Detect which cell encompasses the target text, then output its (x, y) center coordinate. 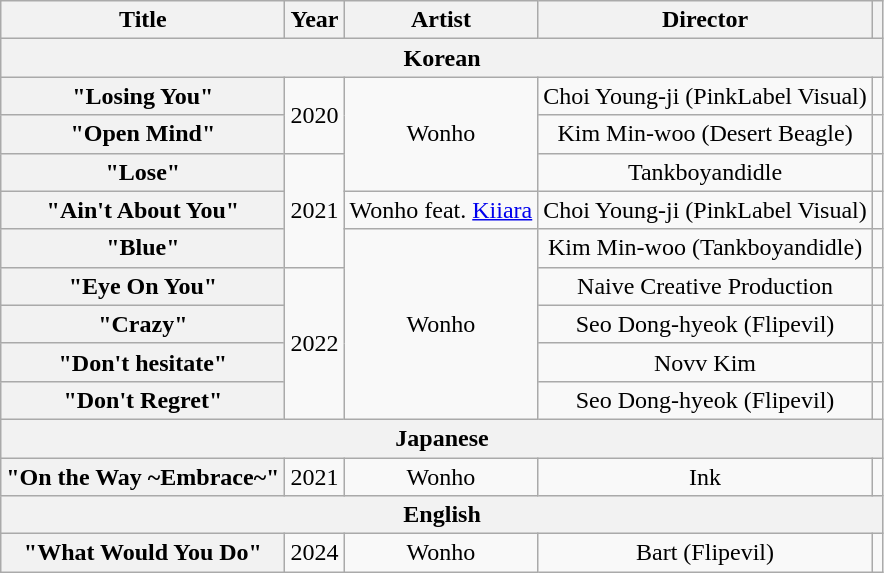
Director (706, 20)
Kim Min-woo (Desert Beagle) (706, 134)
Kim Min-woo (Tankboyandidle) (706, 248)
Title (143, 20)
"Losing You" (143, 96)
Year (314, 20)
Naive Creative Production (706, 286)
2020 (314, 115)
"Ain't About You" (143, 210)
English (442, 515)
2022 (314, 343)
2024 (314, 553)
"Open Mind" (143, 134)
"Don't hesitate" (143, 362)
"What Would You Do" (143, 553)
Artist (441, 20)
Japanese (442, 438)
Novv Kim (706, 362)
Tankboyandidle (706, 172)
"Lose" (143, 172)
Korean (442, 58)
"Don't Regret" (143, 400)
"On the Way ~Embrace~" (143, 477)
"Eye On You" (143, 286)
Bart (Flipevil) (706, 553)
"Blue" (143, 248)
Wonho feat. Kiiara (441, 210)
"Crazy" (143, 324)
Ink (706, 477)
